For the text-containing cell, return its midpoint in [x, y] coordinate format. 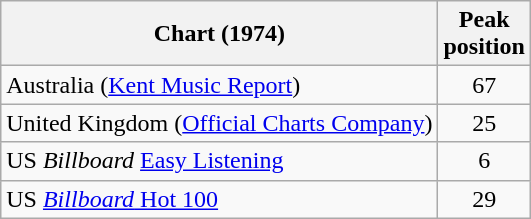
United Kingdom (Official Charts Company) [220, 123]
25 [484, 123]
Chart (1974) [220, 34]
US Billboard Easy Listening [220, 161]
6 [484, 161]
Australia (Kent Music Report) [220, 85]
US Billboard Hot 100 [220, 199]
29 [484, 199]
67 [484, 85]
Peakposition [484, 34]
